Scan for the cell matching the given text and deliver its (x, y) coordinate at center. 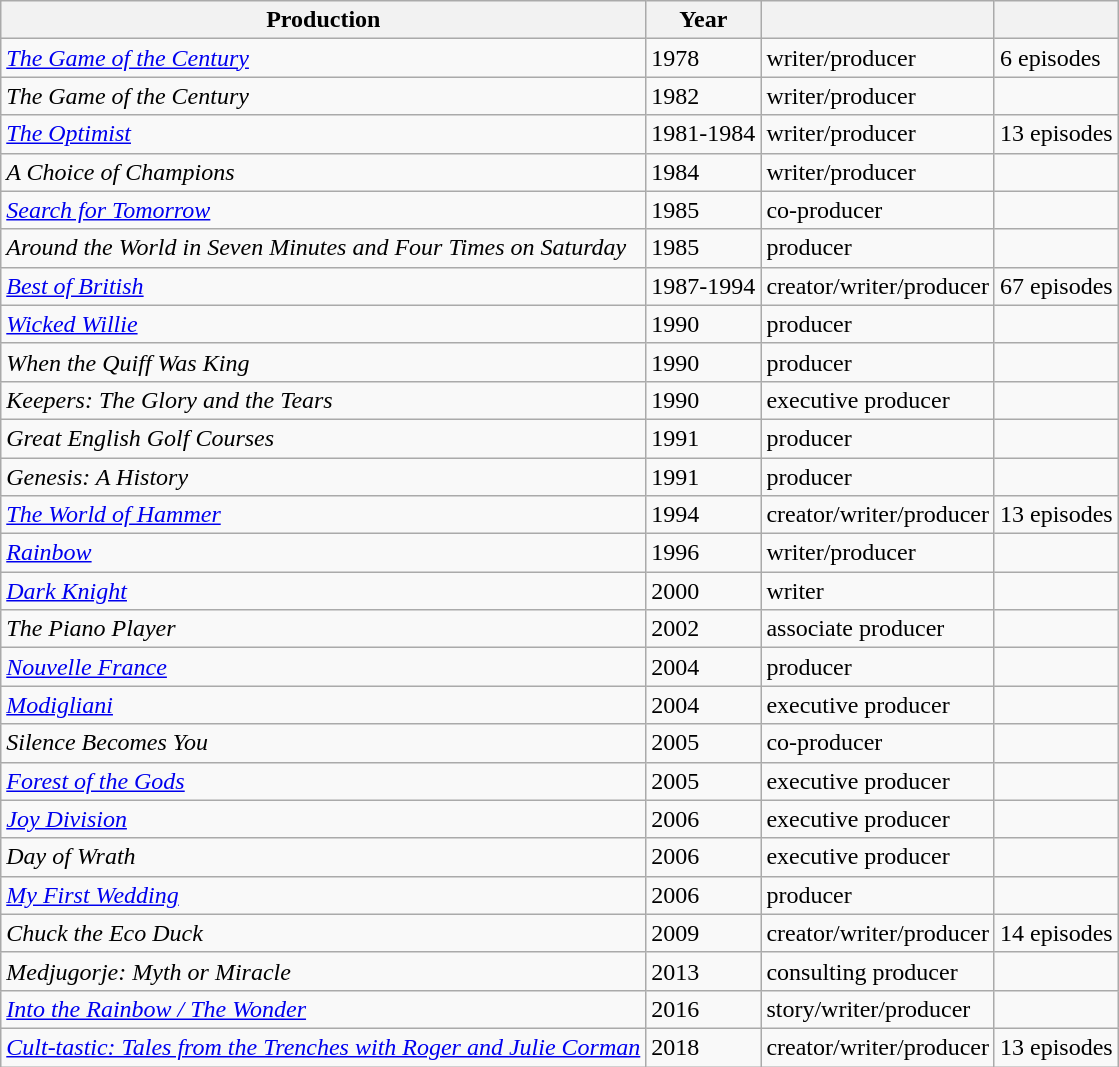
My First Wedding (324, 895)
The Optimist (324, 134)
1996 (704, 553)
Search for Tomorrow (324, 210)
14 episodes (1056, 933)
Nouvelle France (324, 667)
Day of Wrath (324, 857)
Joy Division (324, 819)
writer (878, 591)
When the Quiff Was King (324, 362)
2013 (704, 971)
2002 (704, 629)
Modigliani (324, 705)
Silence Becomes You (324, 743)
Dark Knight (324, 591)
associate producer (878, 629)
Into the Rainbow / The Wonder (324, 1009)
Great English Golf Courses (324, 438)
1982 (704, 96)
Best of British (324, 286)
67 episodes (1056, 286)
Production (324, 20)
1978 (704, 58)
1984 (704, 172)
2000 (704, 591)
1981-1984 (704, 134)
Cult-tastic: Tales from the Trenches with Roger and Julie Corman (324, 1047)
Medjugorje: Myth or Miracle (324, 971)
story/writer/producer (878, 1009)
2009 (704, 933)
Year (704, 20)
Wicked Willie (324, 324)
Keepers: The Glory and the Tears (324, 400)
1994 (704, 515)
Around the World in Seven Minutes and Four Times on Saturday (324, 248)
Chuck the Eco Duck (324, 933)
Rainbow (324, 553)
Genesis: A History (324, 477)
2016 (704, 1009)
Forest of the Gods (324, 781)
6 episodes (1056, 58)
consulting producer (878, 971)
2018 (704, 1047)
1987-1994 (704, 286)
The Piano Player (324, 629)
A Choice of Champions (324, 172)
The World of Hammer (324, 515)
